Search for the cell housing the specified text and yield its (x, y) center coordinate. 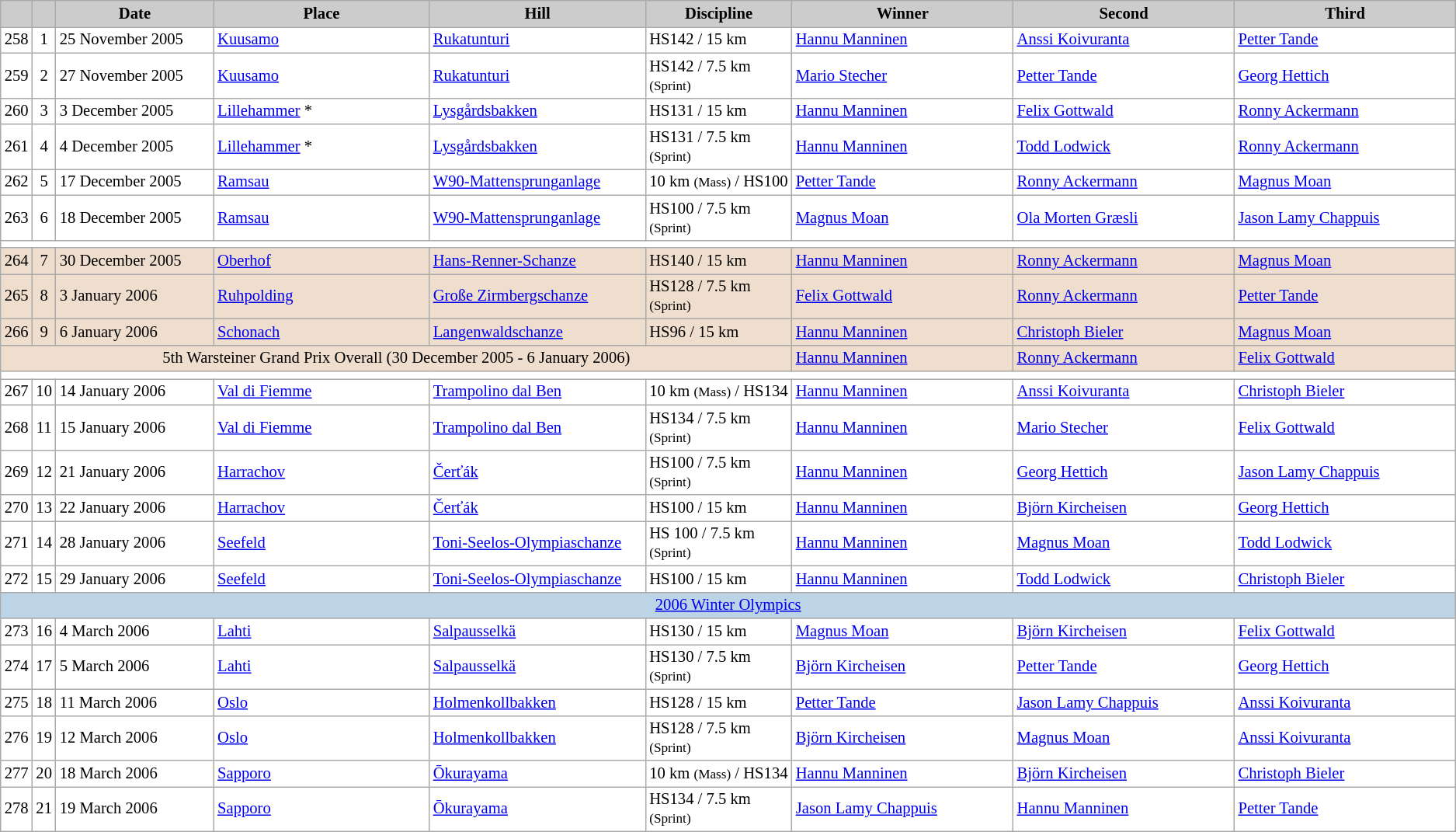
12 (43, 472)
14 January 2006 (135, 392)
Place (321, 13)
269 (17, 472)
22 January 2006 (135, 507)
278 (17, 809)
4 March 2006 (135, 632)
HS130 / 7.5 km (Sprint) (719, 667)
2006 Winter Olympics (728, 605)
28 January 2006 (135, 543)
27 November 2005 (135, 75)
263 (17, 218)
21 (43, 809)
261 (17, 147)
10 km (Mass) / HS100 (719, 182)
260 (17, 111)
3 (43, 111)
HS128 / 15 km (719, 702)
11 March 2006 (135, 702)
274 (17, 667)
4 December 2005 (135, 147)
11 (43, 427)
HS 100 / 7.5 km (Sprint) (719, 543)
Second (1124, 13)
29 January 2006 (135, 579)
5 (43, 182)
268 (17, 427)
16 (43, 632)
18 December 2005 (135, 218)
HS142 / 15 km (719, 40)
25 November 2005 (135, 40)
2 (43, 75)
Winner (902, 13)
272 (17, 579)
HS96 / 15 km (719, 332)
6 (43, 218)
8 (43, 296)
HS131 / 7.5 km (Sprint) (719, 147)
Oberhof (321, 260)
Ruhpolding (321, 296)
277 (17, 773)
HS142 / 7.5 km (Sprint) (719, 75)
264 (17, 260)
19 (43, 738)
10 (43, 392)
1 (43, 40)
15 (43, 579)
9 (43, 332)
275 (17, 702)
20 (43, 773)
HS131 / 15 km (719, 111)
266 (17, 332)
21 January 2006 (135, 472)
Hans-Renner-Schanze (537, 260)
Hill (537, 13)
17 December 2005 (135, 182)
4 (43, 147)
276 (17, 738)
258 (17, 40)
19 March 2006 (135, 809)
3 December 2005 (135, 111)
15 January 2006 (135, 427)
17 (43, 667)
265 (17, 296)
Schonach (321, 332)
270 (17, 507)
Date (135, 13)
271 (17, 543)
5 March 2006 (135, 667)
30 December 2005 (135, 260)
262 (17, 182)
12 March 2006 (135, 738)
5th Warsteiner Grand Prix Overall (30 December 2005 - 6 January 2006) (396, 358)
267 (17, 392)
HS140 / 15 km (719, 260)
Große Zirmbergschanze (537, 296)
Langenwaldschanze (537, 332)
Discipline (719, 13)
18 March 2006 (135, 773)
6 January 2006 (135, 332)
13 (43, 507)
259 (17, 75)
Ola Morten Græsli (1124, 218)
3 January 2006 (135, 296)
273 (17, 632)
Third (1345, 13)
HS130 / 15 km (719, 632)
14 (43, 543)
7 (43, 260)
18 (43, 702)
